Locate the cell with the specified text and output its [x, y] center coordinate. 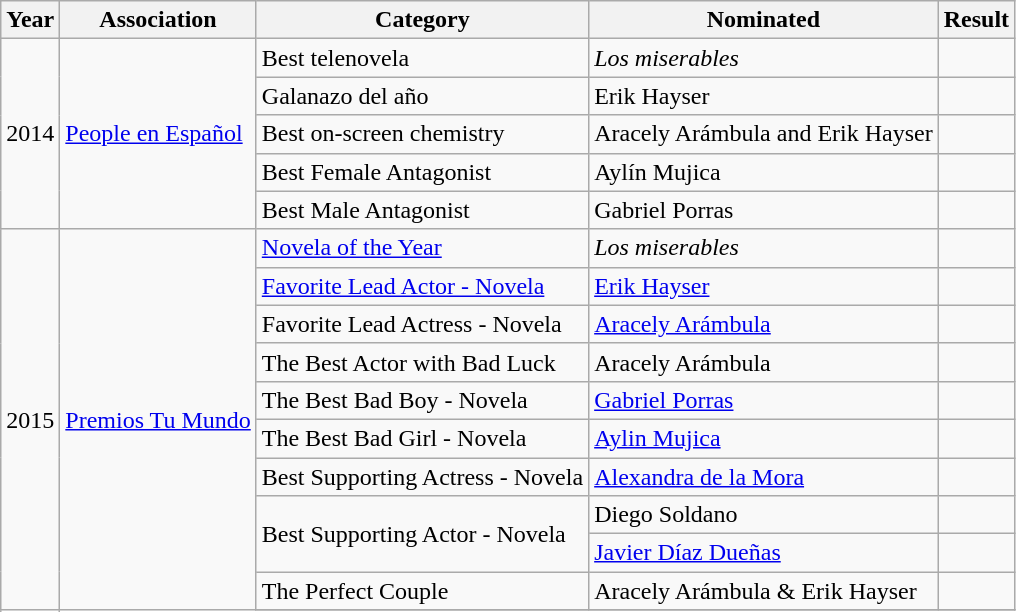
Best Male Antagonist [422, 210]
2015 [30, 420]
The Best Bad Girl - Novela [422, 438]
The Perfect Couple [422, 591]
Best Supporting Actor - Novela [422, 534]
Category [422, 20]
Nominated [764, 20]
The Best Actor with Bad Luck [422, 362]
People en Español [158, 134]
Javier Díaz Dueñas [764, 553]
Alexandra de la Mora [764, 477]
Aracely Arámbula & Erik Hayser [764, 591]
Aracely Arámbula and Erik Hayser [764, 134]
Result [976, 20]
Aylín Mujica [764, 172]
Aylin Mujica [764, 438]
2014 [30, 134]
Association [158, 20]
Novela of the Year [422, 248]
Premios Tu Mundo [158, 420]
The Best Bad Boy - Novela [422, 400]
Best Female Antagonist [422, 172]
Year [30, 20]
Best telenovela [422, 58]
Galanazo del año [422, 96]
Favorite Lead Actor - Novela [422, 286]
Best Supporting Actress - Novela [422, 477]
Favorite Lead Actress - Novela [422, 324]
Best on-screen chemistry [422, 134]
Diego Soldano [764, 515]
